From the cell containing the given text, extract its center point as [x, y] coordinate. 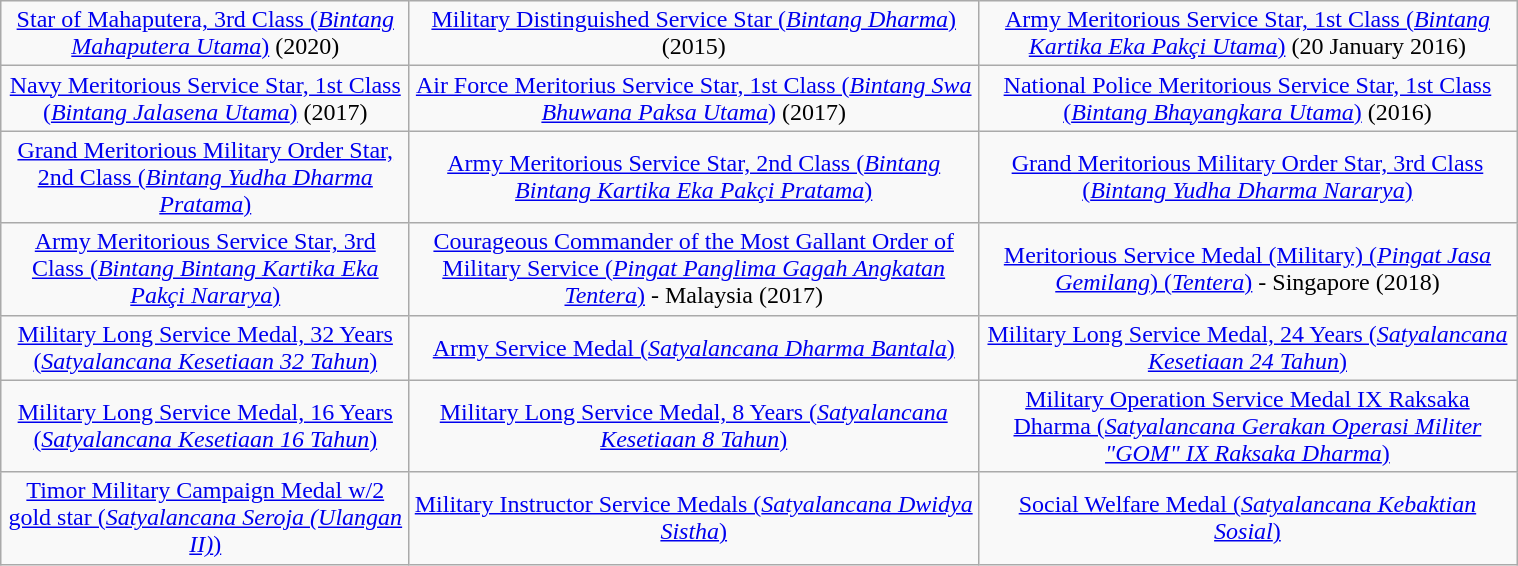
Military Long Service Medal, 16 Years (Satyalancana Kesetiaan 16 Tahun) [205, 426]
Military Long Service Medal, 32 Years (Satyalancana Kesetiaan 32 Tahun) [205, 348]
Social Welfare Medal (Satyalancana Kebaktian Sosial) [1247, 518]
Army Service Medal (Satyalancana Dharma Bantala) [694, 348]
Army Meritorious Service Star, 3rd Class (Bintang Bintang Kartika Eka Pakçi Nararya) [205, 269]
Timor Military Campaign Medal w/2 gold star (Satyalancana Seroja (Ulangan II)) [205, 518]
Army Meritorious Service Star, 1st Class (Bintang Kartika Eka Pakçi Utama) (20 January 2016) [1247, 34]
Grand Meritorious Military Order Star, 2nd Class (Bintang Yudha Dharma Pratama) [205, 177]
Army Meritorious Service Star, 2nd Class (Bintang Bintang Kartika Eka Pakçi Pratama) [694, 177]
Military Long Service Medal, 24 Years (Satyalancana Kesetiaan 24 Tahun) [1247, 348]
Courageous Commander of the Most Gallant Order of Military Service (Pingat Panglima Gagah Angkatan Tentera) - Malaysia (2017) [694, 269]
Military Long Service Medal, 8 Years (Satyalancana Kesetiaan 8 Tahun) [694, 426]
National Police Meritorious Service Star, 1st Class (Bintang Bhayangkara Utama) (2016) [1247, 98]
Meritorious Service Medal (Military) (Pingat Jasa Gemilang) (Tentera) - Singapore (2018) [1247, 269]
Grand Meritorious Military Order Star, 3rd Class (Bintang Yudha Dharma Nararya) [1247, 177]
Military Operation Service Medal IX Raksaka Dharma (Satyalancana Gerakan Operasi Militer "GOM" IX Raksaka Dharma) [1247, 426]
Military Instructor Service Medals (Satyalancana Dwidya Sistha) [694, 518]
Military Distinguished Service Star (Bintang Dharma) (2015) [694, 34]
Star of Mahaputera, 3rd Class (Bintang Mahaputera Utama) (2020) [205, 34]
Navy Meritorious Service Star, 1st Class (Bintang Jalasena Utama) (2017) [205, 98]
Air Force Meritorius Service Star, 1st Class (Bintang Swa Bhuwana Paksa Utama) (2017) [694, 98]
